Locate the cell with the specified text and output its [x, y] center coordinate. 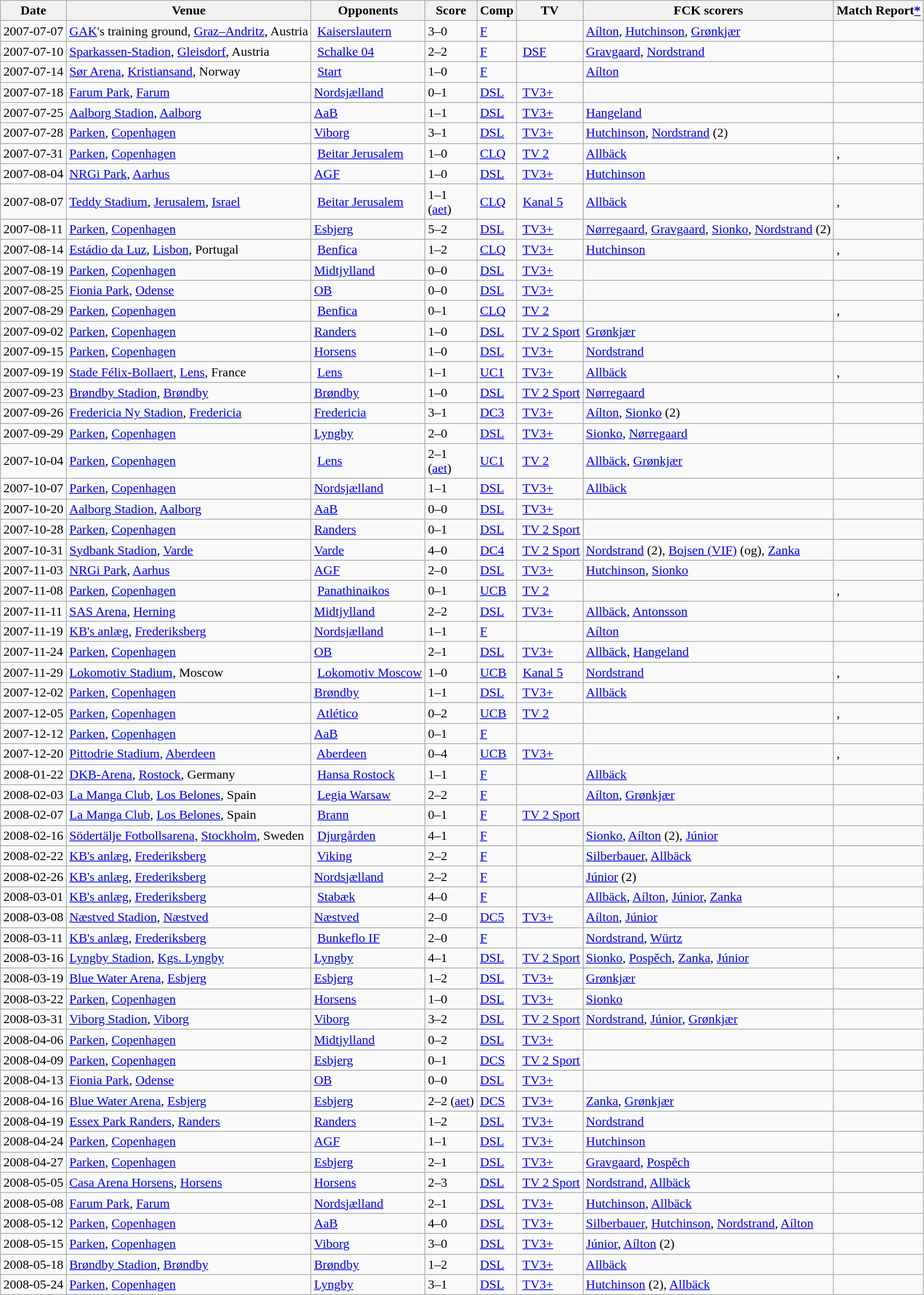
Hutchinson, Sionko [709, 570]
2007-08-29 [33, 311]
2008-04-09 [33, 1060]
Bunkeflo IF [368, 938]
Nordstrand, Allbäck [709, 1182]
2008-04-19 [33, 1121]
2008-03-19 [33, 979]
2007-07-28 [33, 133]
Nordstrand, Würtz [709, 938]
DC5 [497, 917]
Allbäck, Antonsson [709, 611]
Júnior (2) [709, 876]
2007-07-14 [33, 72]
2008-03-22 [33, 999]
Sionko, Aílton (2), Júnior [709, 835]
2007-08-19 [33, 270]
Stabæk [368, 897]
Casa Arena Horsens, Horsens [189, 1182]
Estádio da Luz, Lisbon, Portugal [189, 249]
2008-02-03 [33, 795]
Hansa Rostock [368, 774]
2007-07-25 [33, 113]
2008-05-18 [33, 1264]
2007-12-12 [33, 734]
2008-04-06 [33, 1040]
3–2 [451, 1019]
2008-04-13 [33, 1081]
Start [368, 72]
Kaiserslautern [368, 31]
Silberbauer, Allbäck [709, 856]
Hutchinson, Nordstrand (2) [709, 133]
2007-07-07 [33, 31]
2007-08-07 [33, 202]
Silberbauer, Hutchinson, Nordstrand, Aílton [709, 1223]
2008-03-08 [33, 917]
2007-08-25 [33, 291]
2007-11-11 [33, 611]
Venue [189, 11]
Gravgaard, Nordstrand [709, 51]
2007-10-20 [33, 509]
2008-02-16 [33, 835]
2007-07-18 [33, 92]
Hangeland [709, 113]
Nørregaard, Gravgaard, Sionko, Nordstrand (2) [709, 229]
Match Report* [878, 11]
2007-10-07 [33, 489]
2008-01-22 [33, 774]
2007-07-31 [33, 153]
Aílton, Júnior [709, 917]
Legia Warsaw [368, 795]
2008-05-08 [33, 1203]
2007-12-02 [33, 693]
2007-08-11 [33, 229]
2007-09-02 [33, 331]
2008-03-01 [33, 897]
2007-09-23 [33, 393]
1–1(aet) [451, 202]
Comp [497, 11]
Hutchinson (2), Allbäck [709, 1285]
Teddy Stadium, Jerusalem, Israel [189, 202]
Sionko, Pospěch, Zanka, Júnior [709, 958]
2008-04-27 [33, 1162]
FCK scorers [709, 11]
Hutchinson, Allbäck [709, 1203]
2008-02-22 [33, 856]
2007-11-03 [33, 570]
Djurgården [368, 835]
GAK's training ground, Graz–Andritz, Austria [189, 31]
2–2 (aet) [451, 1101]
Allbäck, Grønkjær [709, 461]
Varde [368, 550]
2007-09-29 [33, 433]
Allbäck, Aílton, Júnior, Zanka [709, 897]
DC3 [497, 413]
2007-09-19 [33, 372]
2008-02-26 [33, 876]
2007-10-04 [33, 461]
Opponents [368, 11]
Næstved Stadion, Næstved [189, 917]
TV [550, 11]
2–3 [451, 1182]
Stade Félix-Bollaert, Lens, France [189, 372]
Næstved [368, 917]
Gravgaard, Pospěch [709, 1162]
2007-08-04 [33, 174]
Pittodrie Stadium, Aberdeen [189, 754]
Lokomotiv Stadium, Moscow [189, 672]
Aílton, Grønkjær [709, 795]
0–4 [451, 754]
DC4 [497, 550]
Sionko, Nørregaard [709, 433]
Panathinaikos [368, 590]
2007-10-31 [33, 550]
2008-03-11 [33, 938]
2007-11-19 [33, 632]
DSF [550, 51]
2007-09-15 [33, 352]
Sydbank Stadion, Varde [189, 550]
Fredericia [368, 413]
Aílton, Hutchinson, Grønkjær [709, 31]
2008-05-15 [33, 1244]
Södertälje Fotbollsarena, Stockholm, Sweden [189, 835]
Sparkassen-Stadion, Gleisdorf, Austria [189, 51]
Brann [368, 815]
2007-11-24 [33, 652]
Nordstrand, Júnior, Grønkjær [709, 1019]
2007-11-08 [33, 590]
Allbäck, Hangeland [709, 652]
Sionko [709, 999]
2007-10-28 [33, 529]
Júnior, Aílton (2) [709, 1244]
SAS Arena, Herning [189, 611]
Fredericia Ny Stadion, Fredericia [189, 413]
Score [451, 11]
2007-07-10 [33, 51]
Essex Park Randers, Randers [189, 1121]
2008-04-16 [33, 1101]
2007-09-26 [33, 413]
5–2 [451, 229]
2007-08-14 [33, 249]
2007-12-05 [33, 713]
DKB-Arena, Rostock, Germany [189, 774]
Lokomotiv Moscow [368, 672]
Nørregaard [709, 393]
Zanka, Grønkjær [709, 1101]
2008-03-16 [33, 958]
Date [33, 11]
Aberdeen [368, 754]
2008-03-31 [33, 1019]
Aílton, Sionko (2) [709, 413]
Atlético [368, 713]
Sør Arena, Kristiansand, Norway [189, 72]
2008-05-24 [33, 1285]
Viborg Stadion, Viborg [189, 1019]
2007-12-20 [33, 754]
Lyngby Stadion, Kgs. Lyngby [189, 958]
Nordstrand (2), Bojsen (VIF) (og), Zanka [709, 550]
2008-05-12 [33, 1223]
Schalke 04 [368, 51]
Viking [368, 856]
2–1(aet) [451, 461]
2008-04-24 [33, 1142]
2008-05-05 [33, 1182]
2007-11-29 [33, 672]
2008-02-07 [33, 815]
